Locate the cell with the specified text and output its (X, Y) center coordinate. 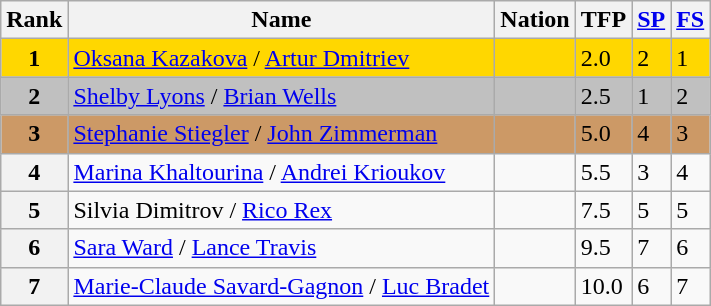
Marie-Claude Savard-Gagnon / Luc Bradet (282, 286)
9.5 (603, 248)
5.0 (603, 134)
Sara Ward / Lance Travis (282, 248)
10.0 (603, 286)
SP (652, 20)
TFP (603, 20)
Nation (535, 20)
5.5 (603, 172)
Shelby Lyons / Brian Wells (282, 96)
Stephanie Stiegler / John Zimmerman (282, 134)
Marina Khaltourina / Andrei Krioukov (282, 172)
Name (282, 20)
Oksana Kazakova / Artur Dmitriev (282, 58)
FS (690, 20)
7.5 (603, 210)
Rank (34, 20)
2.5 (603, 96)
2.0 (603, 58)
Silvia Dimitrov / Rico Rex (282, 210)
